Search for the cell housing the specified text and yield its (X, Y) center coordinate. 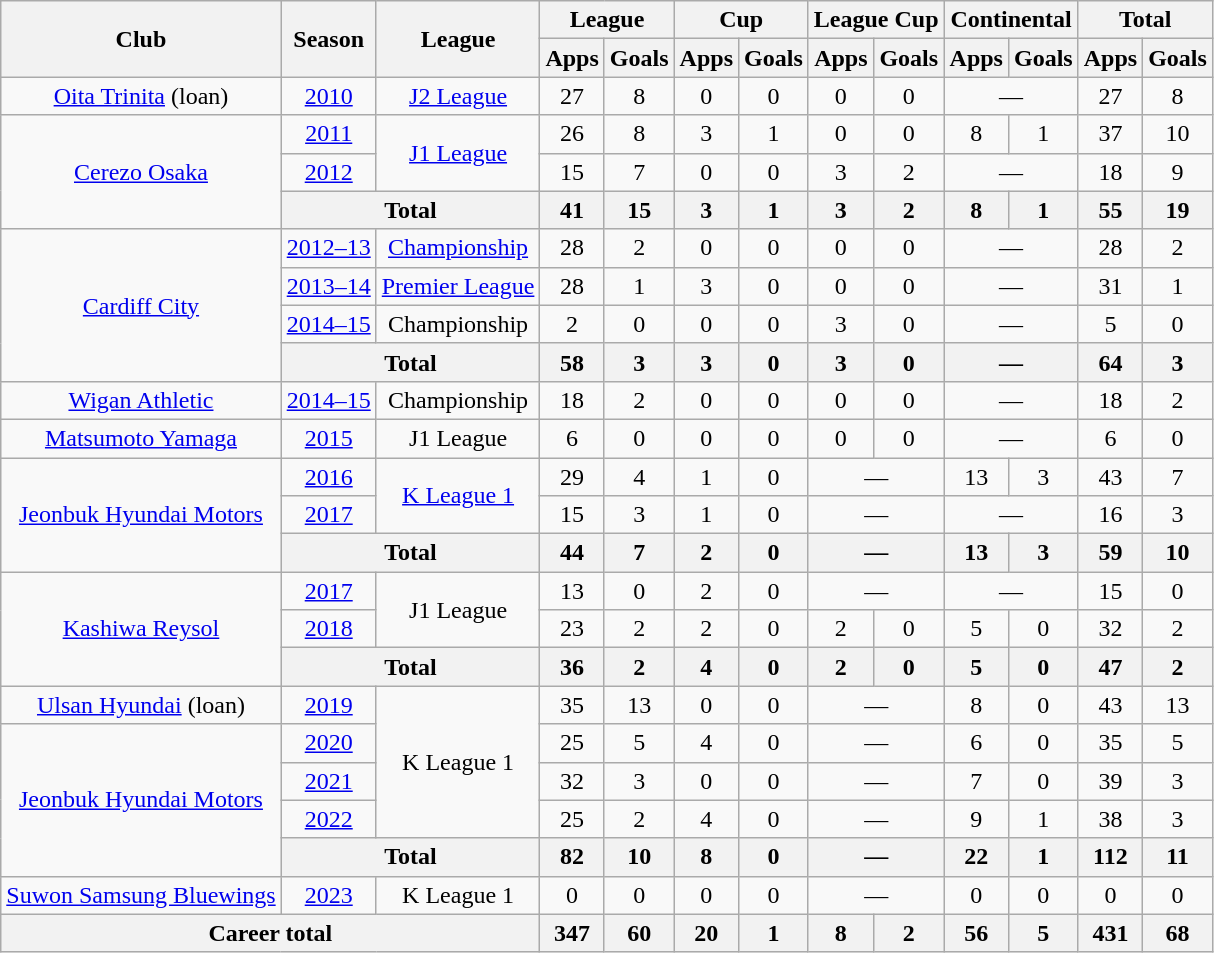
2011 (328, 134)
Premier League (458, 286)
39 (1110, 781)
59 (1110, 553)
41 (572, 210)
431 (1110, 933)
82 (572, 857)
2013–14 (328, 286)
Ulsan Hyundai (loan) (141, 705)
56 (976, 933)
2016 (328, 477)
2010 (328, 96)
2023 (328, 895)
2022 (328, 819)
Club (141, 39)
60 (639, 933)
League Cup (876, 20)
2020 (328, 743)
2018 (328, 629)
Suwon Samsung Bluewings (141, 895)
Kashiwa Reysol (141, 629)
44 (572, 553)
36 (572, 667)
J2 League (458, 96)
Matsumoto Yamaga (141, 438)
Continental (1011, 20)
37 (1110, 134)
38 (1110, 819)
2019 (328, 705)
22 (976, 857)
55 (1110, 210)
112 (1110, 857)
68 (1178, 933)
Cerezo Osaka (141, 172)
Oita Trinita (loan) (141, 96)
Wigan Athletic (141, 400)
Season (328, 39)
Cup (741, 20)
Cardiff City (141, 305)
11 (1178, 857)
347 (572, 933)
64 (1110, 362)
2015 (328, 438)
29 (572, 477)
2021 (328, 781)
47 (1110, 667)
58 (572, 362)
2012 (328, 172)
26 (572, 134)
16 (1110, 515)
2012–13 (328, 248)
31 (1110, 286)
Career total (270, 933)
19 (1178, 210)
23 (572, 629)
20 (706, 933)
